Pinpoint the cell where the given text exists, returning its (X, Y) midpoint coordinate. 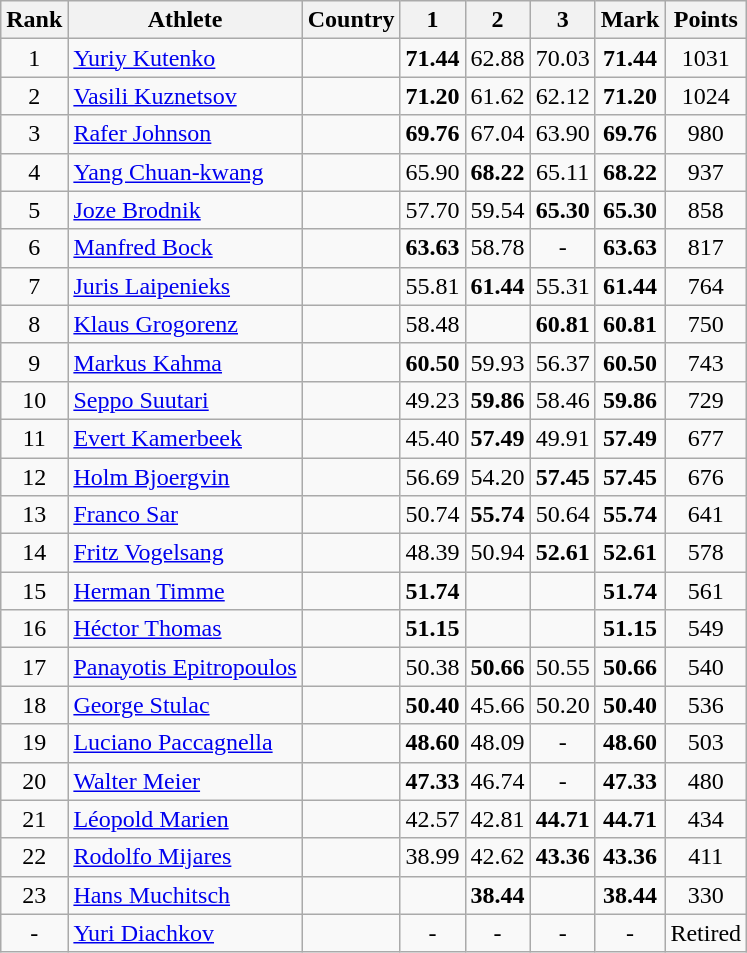
65.90 (432, 172)
Mark (630, 20)
50.38 (432, 667)
10 (34, 400)
5 (34, 210)
Markus Kahma (185, 362)
Hans Muchitsch (185, 895)
Héctor Thomas (185, 629)
42.62 (498, 857)
11 (34, 438)
61.62 (498, 96)
1031 (706, 58)
49.91 (562, 438)
21 (34, 819)
Juris Laipenieks (185, 286)
Holm Bjoergvin (185, 477)
Klaus Grogorenz (185, 324)
578 (706, 553)
858 (706, 210)
45.66 (498, 705)
764 (706, 286)
641 (706, 515)
411 (706, 857)
9 (34, 362)
434 (706, 819)
Evert Kamerbeek (185, 438)
1024 (706, 96)
18 (34, 705)
503 (706, 743)
38.99 (432, 857)
Country (351, 20)
676 (706, 477)
70.03 (562, 58)
Franco Sar (185, 515)
67.04 (498, 134)
540 (706, 667)
23 (34, 895)
Vasili Kuznetsov (185, 96)
Yuriy Kutenko (185, 58)
57.70 (432, 210)
Yang Chuan-kwang (185, 172)
55.31 (562, 286)
13 (34, 515)
49.23 (432, 400)
480 (706, 781)
58.46 (562, 400)
45.40 (432, 438)
Rank (34, 20)
15 (34, 591)
48.39 (432, 553)
536 (706, 705)
Herman Timme (185, 591)
549 (706, 629)
Luciano Paccagnella (185, 743)
17 (34, 667)
14 (34, 553)
50.94 (498, 553)
50.64 (562, 515)
62.88 (498, 58)
817 (706, 248)
58.78 (498, 248)
16 (34, 629)
48.09 (498, 743)
19 (34, 743)
677 (706, 438)
56.37 (562, 362)
55.81 (432, 286)
Joze Brodnik (185, 210)
6 (34, 248)
4 (34, 172)
50.20 (562, 705)
729 (706, 400)
59.93 (498, 362)
42.57 (432, 819)
750 (706, 324)
Panayotis Epitropoulos (185, 667)
743 (706, 362)
63.90 (562, 134)
65.11 (562, 172)
Manfred Bock (185, 248)
Walter Meier (185, 781)
12 (34, 477)
62.12 (562, 96)
Rafer Johnson (185, 134)
Retired (706, 933)
Seppo Suutari (185, 400)
George Stulac (185, 705)
58.48 (432, 324)
59.54 (498, 210)
8 (34, 324)
Yuri Diachkov (185, 933)
330 (706, 895)
Fritz Vogelsang (185, 553)
50.55 (562, 667)
561 (706, 591)
Points (706, 20)
42.81 (498, 819)
Athlete (185, 20)
22 (34, 857)
46.74 (498, 781)
54.20 (498, 477)
7 (34, 286)
50.74 (432, 515)
Léopold Marien (185, 819)
56.69 (432, 477)
20 (34, 781)
Rodolfo Mijares (185, 857)
937 (706, 172)
980 (706, 134)
